Output the (x, y) coordinate of the center of the cell containing the given text.  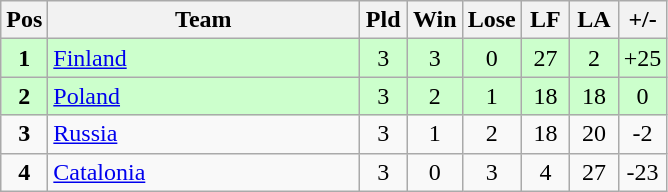
20 (594, 134)
Catalonia (204, 172)
Russia (204, 134)
LA (594, 20)
Team (204, 20)
-23 (642, 172)
+25 (642, 58)
Win (434, 20)
Poland (204, 96)
LF (546, 20)
Pos (24, 20)
Lose (492, 20)
-2 (642, 134)
Pld (384, 20)
Finland (204, 58)
+/- (642, 20)
